Return the [x, y] coordinate for the center point of the cell that contains the specified text.  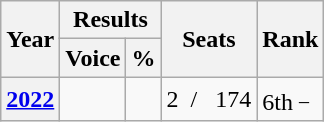
Results [110, 20]
Voice [93, 58]
Year [30, 39]
Rank [290, 39]
2022 [30, 100]
% [144, 58]
2 / 174 [209, 100]
6th _ [290, 100]
Seats [209, 39]
